Detect which cell encompasses the target text, then output its [x, y] center coordinate. 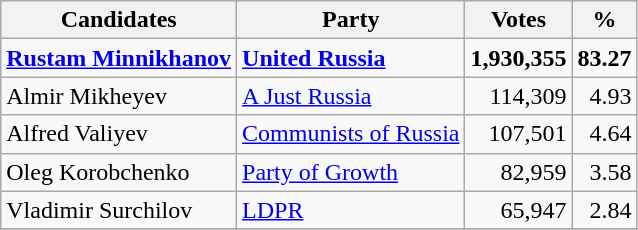
Party of Growth [351, 172]
Candidates [119, 20]
Votes [518, 20]
Alfred Valiyev [119, 134]
LDPR [351, 210]
107,501 [518, 134]
Communists of Russia [351, 134]
Oleg Korobchenko [119, 172]
65,947 [518, 210]
Almir Mikheyev [119, 96]
3.58 [604, 172]
% [604, 20]
114,309 [518, 96]
Vladimir Surchilov [119, 210]
Party [351, 20]
2.84 [604, 210]
4.93 [604, 96]
1,930,355 [518, 58]
A Just Russia [351, 96]
4.64 [604, 134]
United Russia [351, 58]
82,959 [518, 172]
Rustam Minnikhanov [119, 58]
83.27 [604, 58]
